Return the (x, y) coordinate for the center point of the cell that contains the specified text.  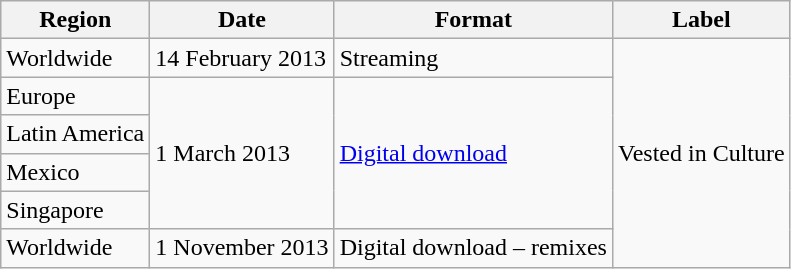
Date (242, 20)
Digital download – remixes (473, 248)
Streaming (473, 58)
Europe (76, 96)
Label (701, 20)
Singapore (76, 210)
14 February 2013 (242, 58)
Format (473, 20)
Region (76, 20)
Latin America (76, 134)
1 November 2013 (242, 248)
Mexico (76, 172)
1 March 2013 (242, 153)
Vested in Culture (701, 153)
Digital download (473, 153)
